Detect which cell encompasses the target text, then output its (X, Y) center coordinate. 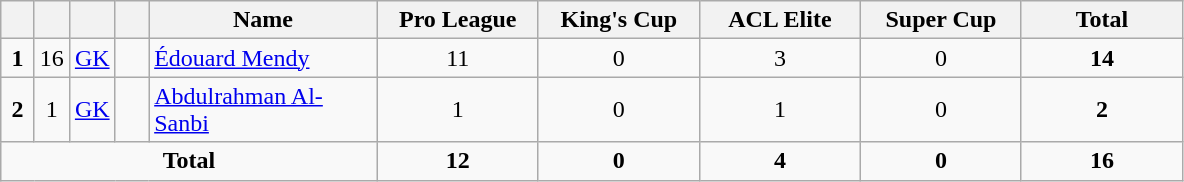
Super Cup (940, 20)
3 (780, 58)
Pro League (458, 20)
Édouard Mendy (264, 58)
ACL Elite (780, 20)
4 (780, 161)
Name (264, 20)
King's Cup (618, 20)
12 (458, 161)
14 (1102, 58)
11 (458, 58)
Abdulrahman Al-Sanbi (264, 110)
